Scan for the cell matching the given text and deliver its (X, Y) coordinate at center. 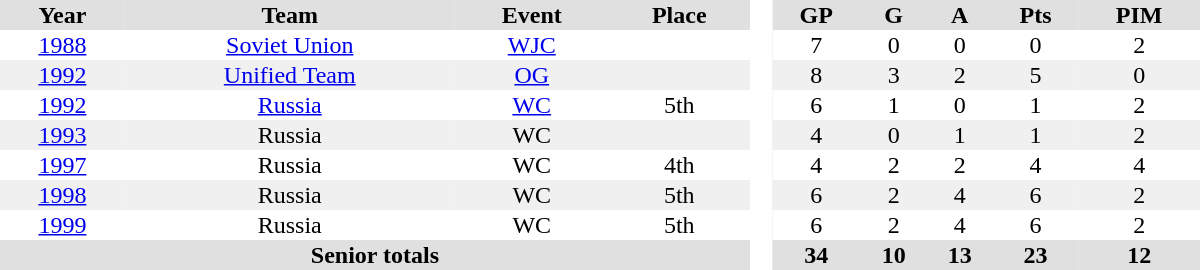
Event (532, 15)
G (894, 15)
4th (680, 165)
Soviet Union (290, 45)
Place (680, 15)
13 (960, 255)
1998 (62, 195)
1988 (62, 45)
A (960, 15)
8 (816, 75)
Year (62, 15)
Pts (1036, 15)
1997 (62, 165)
1993 (62, 135)
OG (532, 75)
PIM (1139, 15)
7 (816, 45)
Team (290, 15)
23 (1036, 255)
3 (894, 75)
WJC (532, 45)
12 (1139, 255)
10 (894, 255)
Senior totals (375, 255)
34 (816, 255)
1999 (62, 225)
5 (1036, 75)
GP (816, 15)
Unified Team (290, 75)
